Determine the [X, Y] coordinate at the center of the cell enclosing the given text.  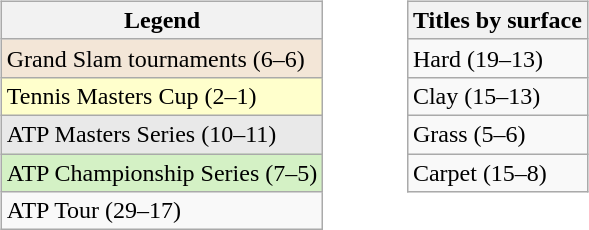
ATP Tour (29–17) [162, 211]
Grass (5–6) [497, 134]
Clay (15–13) [497, 96]
Carpet (15–8) [497, 173]
Legend [162, 20]
Hard (19–13) [497, 58]
Titles by surface [497, 20]
ATP Championship Series (7–5) [162, 173]
Tennis Masters Cup (2–1) [162, 96]
ATP Masters Series (10–11) [162, 134]
Grand Slam tournaments (6–6) [162, 58]
